Scan for the cell matching the given text and deliver its [X, Y] coordinate at center. 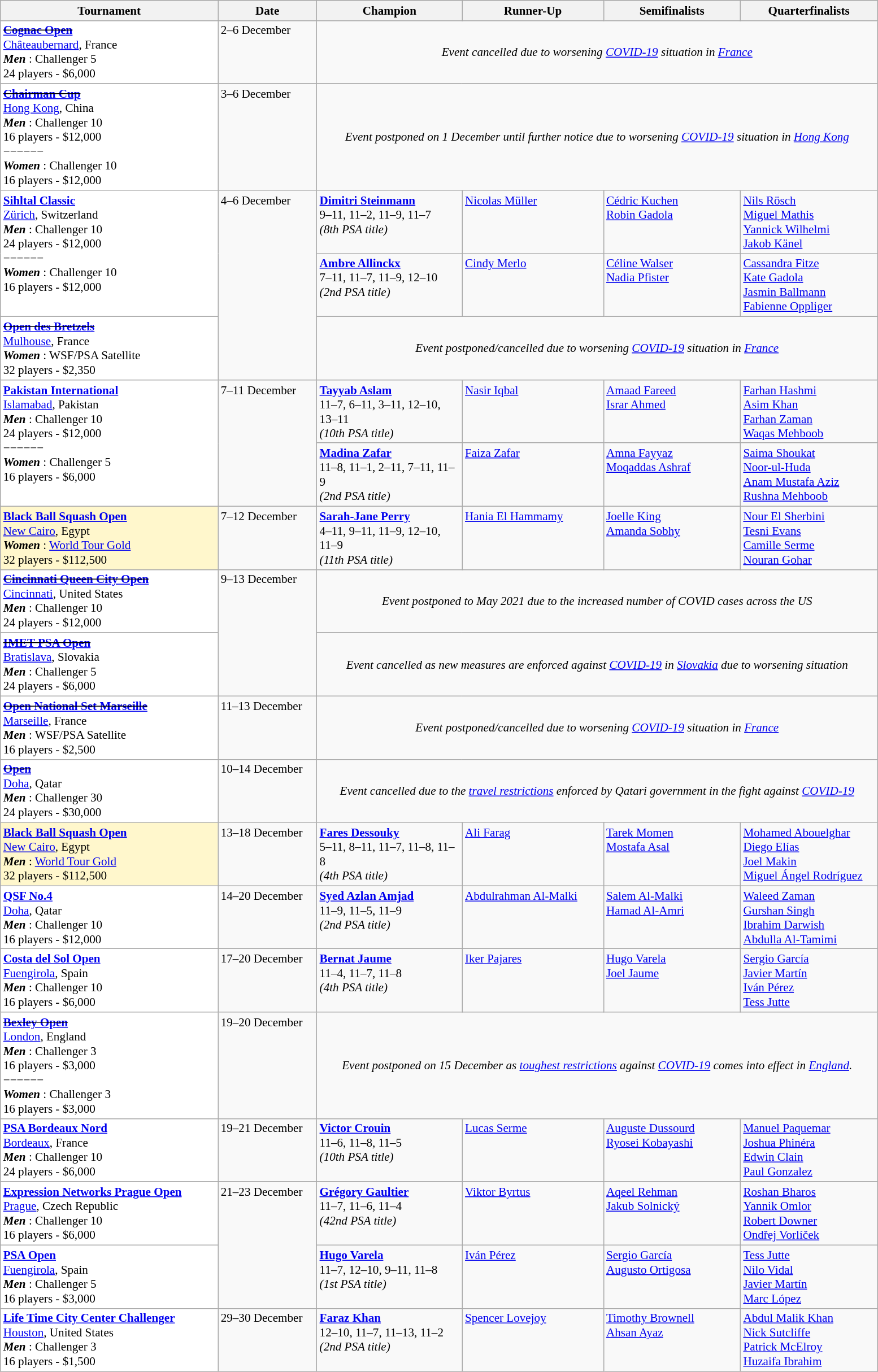
Open National Set Marseille Marseille, France Men : WSF/PSA Satellite16 players - $2,500 [110, 728]
PSA Bordeaux Nord Bordeaux, France Men : Challenger 1024 players - $6,000 [110, 1150]
Open des Bretzels Mulhouse, France Women : WSF/PSA Satellite32 players - $2,350 [110, 349]
Nasir Iqbal [533, 411]
Event cancelled due to worsening COVID-19 situation in France [597, 52]
Manuel Paquemar Joshua Phinéra Edwin Clain Paul Gonzalez [809, 1150]
Cassandra Fitze Kate Gadola Jasmin Ballmann Fabienne Oppliger [809, 285]
Abdul Malik Khan Nick Sutcliffe Patrick McElroy Huzaifa Ibrahim [809, 1340]
Waleed Zaman Gurshan Singh Ibrahim Darwish Abdulla Al-Tamimi [809, 917]
Saima Shoukat Noor-ul-Huda Anam Mustafa Aziz Rushna Mehboob [809, 474]
Sarah-Jane Perry4–11, 9–11, 11–9, 12–10, 11–9(11th PSA title) [390, 538]
Event postponed on 1 December until further notice due to worsening COVID-19 situation in Hong Kong [597, 137]
Viktor Byrtus [533, 1213]
Grégory Gaultier11–7, 11–6, 11–4(42nd PSA title) [390, 1213]
3–6 December [268, 137]
7–12 December [268, 538]
19–20 December [268, 1065]
QSF No.4 Doha, Qatar Men : Challenger 1016 players - $12,000 [110, 917]
7–11 December [268, 443]
Cincinnati Queen City Open Cincinnati, United States Men : Challenger 1024 players - $12,000 [110, 601]
Madina Zafar11–8, 11–1, 2–11, 7–11, 11–9(2nd PSA title) [390, 474]
Pakistan International Islamabad, Pakistan Men : Challenger 1024 players - $12,000−−−−−− Women : Challenger 516 players - $6,000 [110, 443]
Ali Farag [533, 854]
Faraz Khan12–10, 11–7, 11–13, 11–2(2nd PSA title) [390, 1340]
Syed Azlan Amjad11–9, 11–5, 11–9(2nd PSA title) [390, 917]
Victor Crouin11–6, 11–8, 11–5(10th PSA title) [390, 1150]
Iker Pajares [533, 981]
PSA Open Fuengirola, Spain Men : Challenger 516 players - $3,000 [110, 1277]
Nils Rösch Miguel Mathis Yannick Wilhelmi Jakob Känel [809, 222]
13–18 December [268, 854]
29–30 December [268, 1340]
Sergio García Augusto Ortigosa [672, 1277]
Tess Jutte Nilo Vidal Javier Martín Marc López [809, 1277]
21–23 December [268, 1245]
Cindy Merlo [533, 285]
Date [268, 10]
Champion [390, 10]
Sergio García Javier Martín Iván Pérez Tess Jutte [809, 981]
Spencer Lovejoy [533, 1340]
Sihltal Classic Zürich, Switzerland Men : Challenger 1024 players - $12,000−−−−−− Women : Challenger 1016 players - $12,000 [110, 254]
Black Ball Squash Open New Cairo, Egypt Women : World Tour Gold32 players - $112,500 [110, 538]
Hugo Varela11–7, 12–10, 9–11, 11–8(1st PSA title) [390, 1277]
Abdulrahman Al-Malki [533, 917]
14–20 December [268, 917]
Amna Fayyaz Moqaddas Ashraf [672, 474]
Hugo Varela Joel Jaume [672, 981]
10–14 December [268, 791]
11–13 December [268, 728]
Bexley Open London, England Men : Challenger 316 players - $3,000−−−−−− Women : Challenger 316 players - $3,000 [110, 1065]
Salem Al-Malki Hamad Al-Amri [672, 917]
Faiza Zafar [533, 474]
Quarterfinalists [809, 10]
Iván Pérez [533, 1277]
Cédric Kuchen Robin Gadola [672, 222]
Life Time City Center Challenger Houston, United States Men : Challenger 316 players - $1,500 [110, 1340]
Joelle King Amanda Sobhy [672, 538]
Mohamed Abouelghar Diego Elías Joel Makin Miguel Ángel Rodríguez [809, 854]
Timothy Brownell Ahsan Ayaz [672, 1340]
Event postponed to May 2021 due to the increased number of COVID cases across the US [597, 601]
Event postponed on 15 December as toughest restrictions against COVID-19 comes into effect in England. [597, 1065]
Fares Dessouky5–11, 8–11, 11–7, 11–8, 11–8(4th PSA title) [390, 854]
Nicolas Müller [533, 222]
Open Doha, Qatar Men : Challenger 3024 players - $30,000 [110, 791]
Nour El Sherbini Tesni Evans Camille Serme Nouran Gohar [809, 538]
Event cancelled due to the travel restrictions enforced by Qatari government in the fight against COVID-19 [597, 791]
4–6 December [268, 285]
Costa del Sol Open Fuengirola, Spain Men : Challenger 1016 players - $6,000 [110, 981]
Amaad Fareed Israr Ahmed [672, 411]
Céline Walser Nadia Pfister [672, 285]
Semifinalists [672, 10]
Aqeel Rehman Jakub Solnický [672, 1213]
Ambre Allinckx7–11, 11–7, 11–9, 12–10(2nd PSA title) [390, 285]
Tarek Momen Mostafa Asal [672, 854]
IMET PSA Open Bratislava, Slovakia Men : Challenger 524 players - $6,000 [110, 664]
Tayyab Aslam11–7, 6–11, 3–11, 12–10, 13–11(10th PSA title) [390, 411]
Event cancelled as new measures are enforced against COVID-19 in Slovakia due to worsening situation [597, 664]
Tournament [110, 10]
Lucas Serme [533, 1150]
Roshan Bharos Yannik Omlor Robert Downer Ondřej Vorlíček [809, 1213]
Hania El Hammamy [533, 538]
Chairman Cup Hong Kong, China Men : Challenger 1016 players - $12,000−−−−−− Women : Challenger 1016 players - $12,000 [110, 137]
Dimitri Steinmann9–11, 11–2, 11–9, 11–7(8th PSA title) [390, 222]
Farhan Hashmi Asim Khan Farhan Zaman Waqas Mehboob [809, 411]
Auguste Dussourd Ryosei Kobayashi [672, 1150]
Runner-Up [533, 10]
9–13 December [268, 633]
Expression Networks Prague Open Prague, Czech Republic Men : Challenger 1016 players - $6,000 [110, 1213]
19–21 December [268, 1150]
17–20 December [268, 981]
Bernat Jaume11–4, 11–7, 11–8(4th PSA title) [390, 981]
Black Ball Squash Open New Cairo, Egypt Men : World Tour Gold32 players - $112,500 [110, 854]
Cognac Open Châteaubernard, France Men : Challenger 524 players - $6,000 [110, 52]
2–6 December [268, 52]
